Output the (X, Y) coordinate of the center of the cell containing the given text.  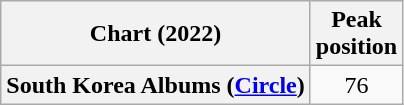
76 (356, 85)
Peakposition (356, 34)
South Korea Albums (Circle) (156, 85)
Chart (2022) (156, 34)
